For the text-containing cell, return its midpoint in [x, y] coordinate format. 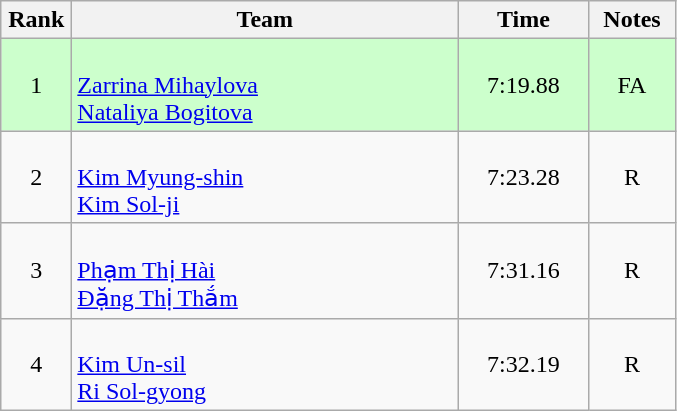
Zarrina MihaylovaNataliya Bogitova [265, 85]
FA [632, 85]
7:31.16 [524, 270]
7:23.28 [524, 177]
Team [265, 20]
7:32.19 [524, 364]
Kim Un-silRi Sol-gyong [265, 364]
Notes [632, 20]
2 [36, 177]
3 [36, 270]
Phạm Thị HàiĐặng Thị Thắm [265, 270]
4 [36, 364]
Time [524, 20]
Kim Myung-shinKim Sol-ji [265, 177]
7:19.88 [524, 85]
1 [36, 85]
Rank [36, 20]
